Provide the (X, Y) coordinate of the cell's center where the given text is located.  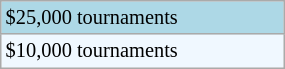
$25,000 tournaments (142, 17)
$10,000 tournaments (142, 51)
